Return (x, y) of the center of cell containing provided text 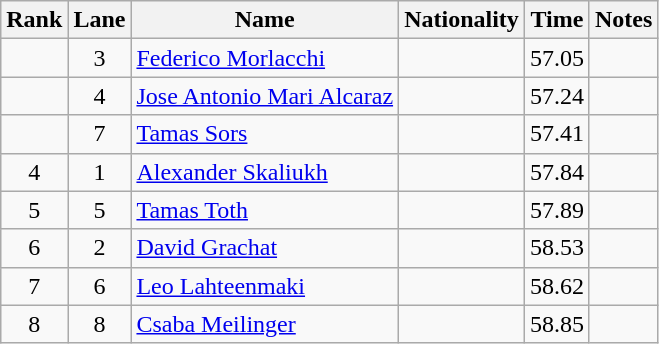
57.24 (556, 96)
57.84 (556, 172)
Jose Antonio Mari Alcaraz (265, 96)
Name (265, 20)
Nationality (462, 20)
Csaba Meilinger (265, 324)
1 (100, 172)
Tamas Sors (265, 134)
Rank (34, 20)
Lane (100, 20)
2 (100, 248)
58.85 (556, 324)
Time (556, 20)
Alexander Skaliukh (265, 172)
58.53 (556, 248)
Leo Lahteenmaki (265, 286)
58.62 (556, 286)
57.05 (556, 58)
Federico Morlacchi (265, 58)
Notes (623, 20)
Tamas Toth (265, 210)
David Grachat (265, 248)
3 (100, 58)
57.89 (556, 210)
57.41 (556, 134)
